Identify which cell holds the provided text, then report its (x, y) central coordinate. 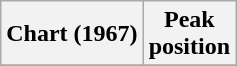
Peakposition (189, 34)
Chart (1967) (72, 34)
